Locate the cell with the specified text and output its [X, Y] center coordinate. 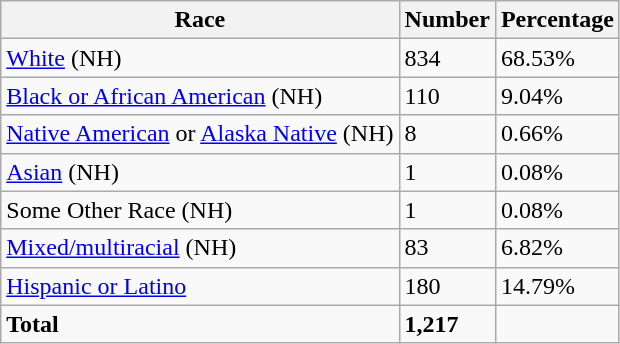
Race [200, 20]
834 [447, 58]
Asian (NH) [200, 172]
9.04% [557, 96]
Mixed/multiracial (NH) [200, 248]
6.82% [557, 248]
180 [447, 286]
White (NH) [200, 58]
Some Other Race (NH) [200, 210]
Number [447, 20]
Total [200, 324]
68.53% [557, 58]
Native American or Alaska Native (NH) [200, 134]
Black or African American (NH) [200, 96]
8 [447, 134]
14.79% [557, 286]
110 [447, 96]
1,217 [447, 324]
Hispanic or Latino [200, 286]
83 [447, 248]
0.66% [557, 134]
Percentage [557, 20]
